Search for the cell housing the specified text and yield its [x, y] center coordinate. 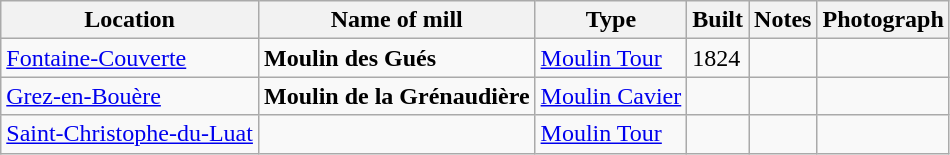
Saint-Christophe-du-Luat [130, 134]
Fontaine-Couverte [130, 58]
Type [611, 20]
Moulin des Gués [396, 58]
Notes [783, 20]
1824 [718, 58]
Location [130, 20]
Grez-en-Bouère [130, 96]
Name of mill [396, 20]
Built [718, 20]
Moulin de la Grénaudière [396, 96]
Photograph [883, 20]
Moulin Cavier [611, 96]
